For the text-containing cell, return its midpoint in (X, Y) coordinate format. 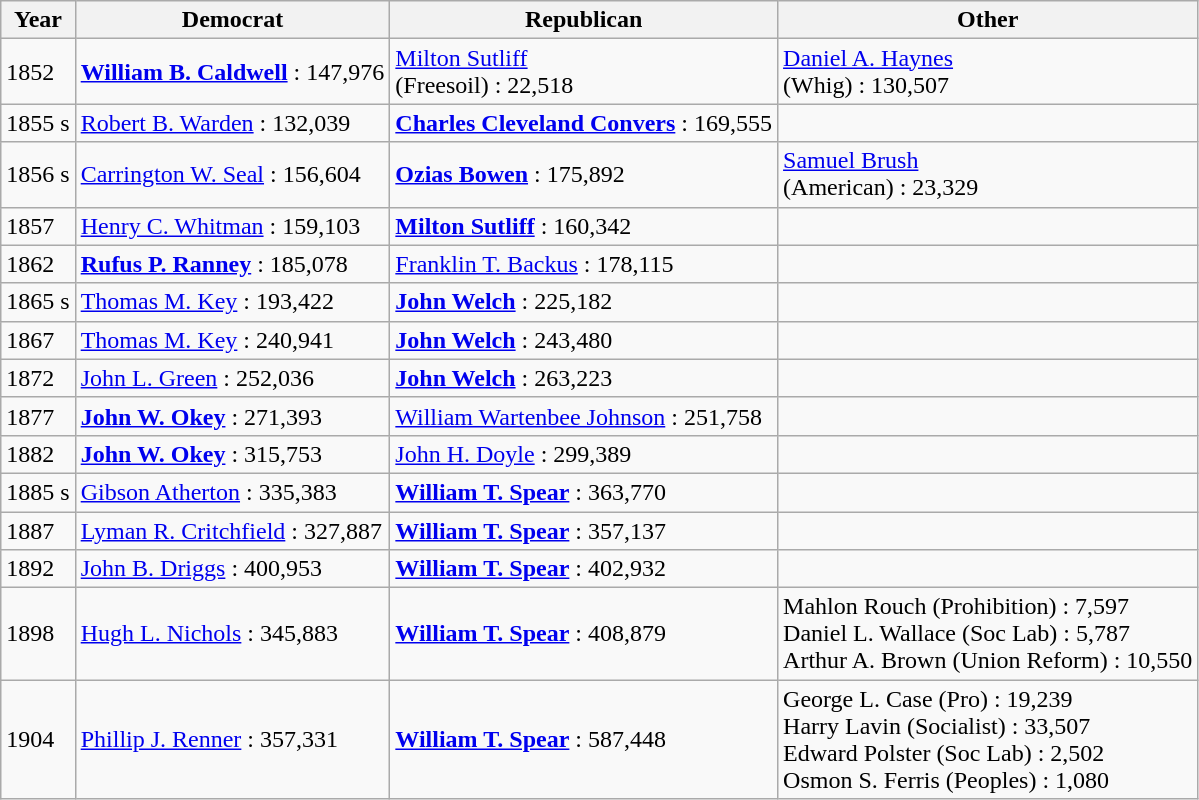
Milton Sutliff (Freesoil) : 22,518 (584, 72)
Mahlon Rouch (Prohibition) : 7,597Daniel L. Wallace (Soc Lab) : 5,787Arthur A. Brown (Union Reform) : 10,550 (988, 634)
1904 (38, 740)
William B. Caldwell : 147,976 (232, 72)
1865 s (38, 302)
Phillip J. Renner : 357,331 (232, 740)
Milton Sutliff : 160,342 (584, 226)
1885 s (38, 492)
John L. Green : 252,036 (232, 378)
1882 (38, 454)
John W. Okey : 315,753 (232, 454)
1855 s (38, 123)
1852 (38, 72)
Franklin T. Backus : 178,115 (584, 264)
William T. Spear : 408,879 (584, 634)
William Wartenbee Johnson : 251,758 (584, 416)
1877 (38, 416)
Rufus P. Ranney : 185,078 (232, 264)
John H. Doyle : 299,389 (584, 454)
William T. Spear : 587,448 (584, 740)
Thomas M. Key : 193,422 (232, 302)
Other (988, 20)
John Welch : 243,480 (584, 340)
John Welch : 225,182 (584, 302)
Daniel A. Haynes(Whig) : 130,507 (988, 72)
William T. Spear : 363,770 (584, 492)
Samuel Brush(American) : 23,329 (988, 174)
1892 (38, 569)
Thomas M. Key : 240,941 (232, 340)
1867 (38, 340)
George L. Case (Pro) : 19,239Harry Lavin (Socialist) : 33,507Edward Polster (Soc Lab) : 2,502Osmon S. Ferris (Peoples) : 1,080 (988, 740)
John W. Okey : 271,393 (232, 416)
John Welch : 263,223 (584, 378)
Henry C. Whitman : 159,103 (232, 226)
Carrington W. Seal : 156,604 (232, 174)
Republican (584, 20)
1857 (38, 226)
William T. Spear : 402,932 (584, 569)
John B. Driggs : 400,953 (232, 569)
1856 s (38, 174)
1862 (38, 264)
1898 (38, 634)
1887 (38, 531)
Charles Cleveland Convers : 169,555 (584, 123)
Ozias Bowen : 175,892 (584, 174)
Gibson Atherton : 335,383 (232, 492)
Hugh L. Nichols : 345,883 (232, 634)
1872 (38, 378)
Democrat (232, 20)
Robert B. Warden : 132,039 (232, 123)
William T. Spear : 357,137 (584, 531)
Lyman R. Critchfield : 327,887 (232, 531)
Year (38, 20)
